Pinpoint the cell where the given text exists, returning its (X, Y) midpoint coordinate. 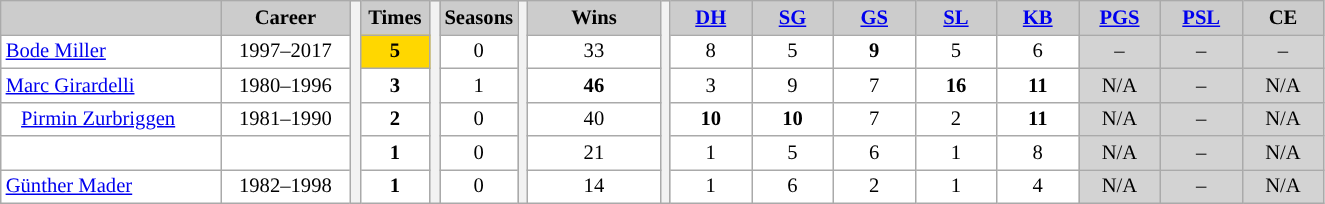
1980–1996 (285, 85)
Times (395, 17)
Seasons (480, 17)
14 (594, 186)
4 (1038, 186)
DH (711, 17)
GS (874, 17)
PGS (1120, 17)
SG (793, 17)
Bode Miller (111, 51)
21 (594, 153)
1981–1990 (285, 119)
CE (1283, 17)
1997–2017 (285, 51)
SL (956, 17)
KB (1038, 17)
Wins (594, 17)
33 (594, 51)
1982–1998 (285, 186)
Günther Mader (111, 186)
46 (594, 85)
Pirmin Zurbriggen (111, 119)
40 (594, 119)
Marc Girardelli (111, 85)
PSL (1201, 17)
Career (285, 17)
16 (956, 85)
